Search for the cell housing the specified text and yield its [X, Y] center coordinate. 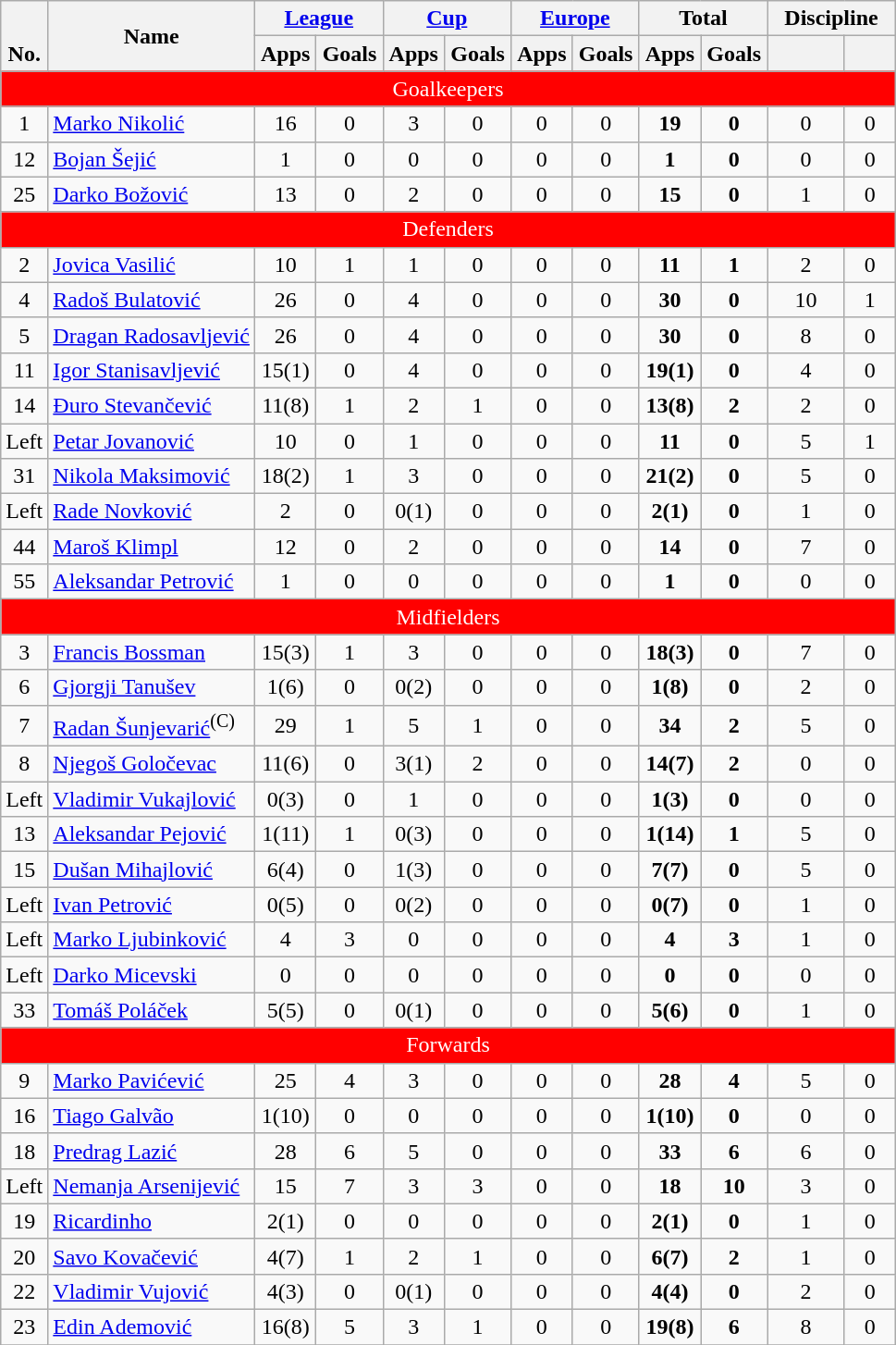
4(3) [285, 1291]
Rade Novković [152, 512]
Radoš Bulatović [152, 300]
Gjorgji Tanušev [152, 687]
19(8) [669, 1327]
14(7) [669, 764]
Defenders [448, 229]
Aleksandar Pejović [152, 834]
31 [24, 476]
29 [285, 725]
Nemanja Arsenijević [152, 1186]
Predrag Lazić [152, 1151]
3(1) [414, 764]
Dragan Radosavljević [152, 335]
Radan Šunjevarić(C) [152, 725]
Ricardinho [152, 1221]
55 [24, 582]
18(3) [669, 652]
Marko Ljubinković [152, 940]
11(8) [285, 405]
Ivan Petrović [152, 905]
44 [24, 547]
Marko Pavićević [152, 1080]
Đuro Stevančević [152, 405]
Dušan Mihajlović [152, 870]
Cup [448, 19]
Vladimir Vujović [152, 1291]
Midfielders [448, 617]
Jovica Vasilić [152, 265]
20 [24, 1256]
League [318, 19]
18(2) [285, 476]
Igor Stanisavljević [152, 370]
4(4) [669, 1291]
6(7) [669, 1256]
19(1) [669, 370]
15(3) [285, 652]
22 [24, 1291]
4(7) [285, 1256]
Europe [575, 19]
13(8) [669, 405]
Tiago Galvão [152, 1116]
0(7) [669, 905]
Savo Kovačević [152, 1256]
11(6) [285, 764]
Nikola Maksimović [152, 476]
Total [703, 19]
7(7) [669, 870]
1(11) [285, 834]
34 [669, 725]
Goalkeepers [448, 89]
0(5) [285, 905]
1(14) [669, 834]
1(6) [285, 687]
Edin Ademović [152, 1327]
Tomáš Poláček [152, 1010]
Darko Božović [152, 194]
21(2) [669, 476]
No. [24, 36]
15(1) [285, 370]
5(6) [669, 1010]
Njegoš Goločevac [152, 764]
Marko Nikolić [152, 124]
Vladimir Vukajlović [152, 799]
Maroš Klimpl [152, 547]
16(8) [285, 1327]
1(8) [669, 687]
Forwards [448, 1045]
6(4) [285, 870]
Name [152, 36]
Discipline [832, 19]
Darko Micevski [152, 975]
Petar Jovanović [152, 441]
Aleksandar Petrović [152, 582]
Francis Bossman [152, 652]
9 [24, 1080]
Bojan Šejić [152, 159]
23 [24, 1327]
5(5) [285, 1010]
